Determine the (x, y) coordinate at the center of the cell enclosing the given text.  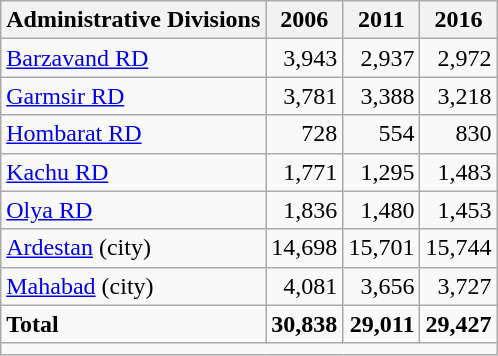
29,011 (382, 324)
554 (382, 134)
1,453 (458, 210)
Barzavand RD (134, 58)
29,427 (458, 324)
830 (458, 134)
728 (304, 134)
Olya RD (134, 210)
1,480 (382, 210)
Ardestan (city) (134, 248)
15,744 (458, 248)
1,483 (458, 172)
Mahabad (city) (134, 286)
Hombarat RD (134, 134)
1,295 (382, 172)
3,943 (304, 58)
Total (134, 324)
3,727 (458, 286)
3,781 (304, 96)
4,081 (304, 286)
3,388 (382, 96)
Administrative Divisions (134, 20)
14,698 (304, 248)
3,656 (382, 286)
1,836 (304, 210)
Garmsir RD (134, 96)
30,838 (304, 324)
1,771 (304, 172)
2,972 (458, 58)
Kachu RD (134, 172)
2016 (458, 20)
3,218 (458, 96)
2006 (304, 20)
15,701 (382, 248)
2011 (382, 20)
2,937 (382, 58)
